Extract the [x, y] coordinate from the center of the cell holding the provided text.  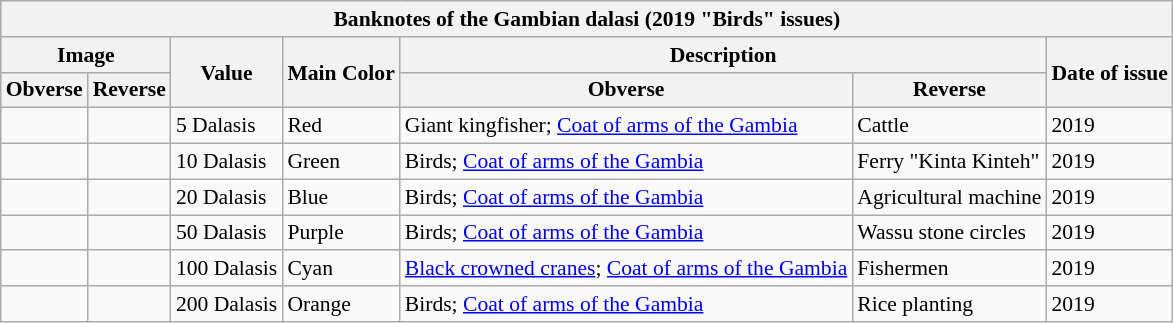
Purple [340, 233]
Black crowned cranes; Coat of arms of the Gambia [626, 269]
Ferry "Kinta Kinteh" [949, 162]
50 Dalasis [226, 233]
20 Dalasis [226, 197]
100 Dalasis [226, 269]
Agricultural machine [949, 197]
Description [724, 55]
Green [340, 162]
Orange [340, 304]
Cyan [340, 269]
Date of issue [1109, 72]
Rice planting [949, 304]
10 Dalasis [226, 162]
Giant kingfisher; Coat of arms of the Gambia [626, 126]
Cattle [949, 126]
Banknotes of the Gambian dalasi (2019 "Birds" issues) [587, 19]
5 Dalasis [226, 126]
Blue [340, 197]
Image [86, 55]
Main Color [340, 72]
Fishermen [949, 269]
Value [226, 72]
Red [340, 126]
Wassu stone circles [949, 233]
200 Dalasis [226, 304]
